Determine the (x, y) coordinate at the center of the cell enclosing the given text.  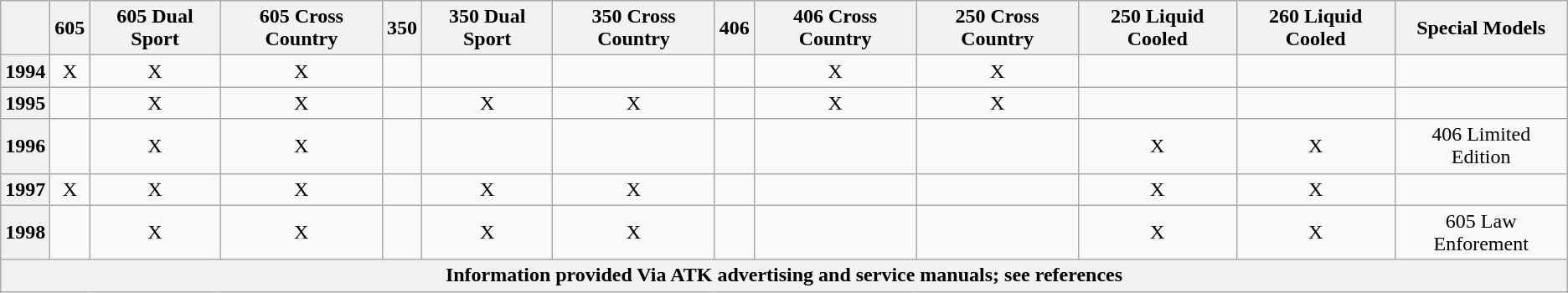
Information provided Via ATK advertising and service manuals; see references (784, 275)
350 Cross Country (634, 28)
250 Liquid Cooled (1158, 28)
1997 (25, 189)
1996 (25, 146)
406 (734, 28)
605 (70, 28)
605 Cross Country (302, 28)
605 Law Enforement (1481, 233)
406 Cross Country (835, 28)
260 Liquid Cooled (1315, 28)
1998 (25, 233)
406 LimitedEdition (1481, 146)
250 Cross Country (998, 28)
350 (402, 28)
350 Dual Sport (487, 28)
605 Dual Sport (155, 28)
Special Models (1481, 28)
1995 (25, 103)
1994 (25, 71)
